Scan for the cell matching the given text and deliver its (X, Y) coordinate at center. 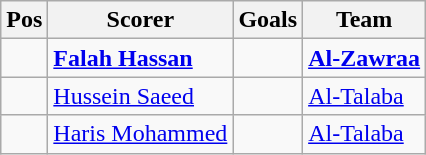
Goals (268, 20)
Scorer (140, 20)
Pos (24, 20)
Falah Hassan (140, 58)
Al-Zawraa (364, 58)
Haris Mohammed (140, 134)
Team (364, 20)
Hussein Saeed (140, 96)
